Extract the (x, y) coordinate from the center of the cell holding the provided text.  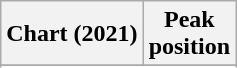
Chart (2021) (72, 34)
Peakposition (189, 34)
